Scan for the cell matching the given text and deliver its [x, y] coordinate at center. 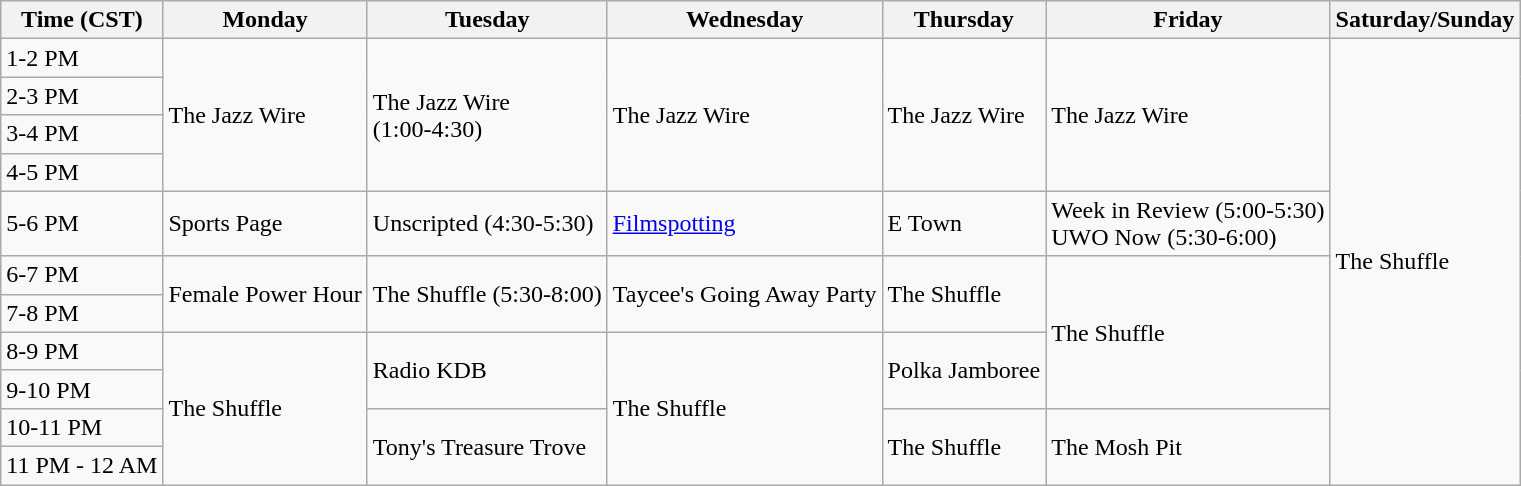
6-7 PM [82, 275]
Filmspotting [744, 224]
Thursday [964, 20]
11 PM - 12 AM [82, 465]
E Town [964, 224]
Tuesday [487, 20]
Saturday/Sunday [1425, 20]
Radio KDB [487, 370]
Sports Page [265, 224]
Female Power Hour [265, 294]
2-3 PM [82, 96]
Taycee's Going Away Party [744, 294]
Wednesday [744, 20]
Polka Jamboree [964, 370]
10-11 PM [82, 427]
Week in Review (5:00-5:30)UWO Now (5:30-6:00) [1188, 224]
7-8 PM [82, 313]
9-10 PM [82, 389]
The Shuffle (5:30-8:00) [487, 294]
Friday [1188, 20]
The Jazz Wire(1:00-4:30) [487, 115]
Monday [265, 20]
The Mosh Pit [1188, 446]
Time (CST) [82, 20]
1-2 PM [82, 58]
8-9 PM [82, 351]
Unscripted (4:30-5:30) [487, 224]
4-5 PM [82, 172]
5-6 PM [82, 224]
Tony's Treasure Trove [487, 446]
3-4 PM [82, 134]
